Locate the cell with the specified text and output its (x, y) center coordinate. 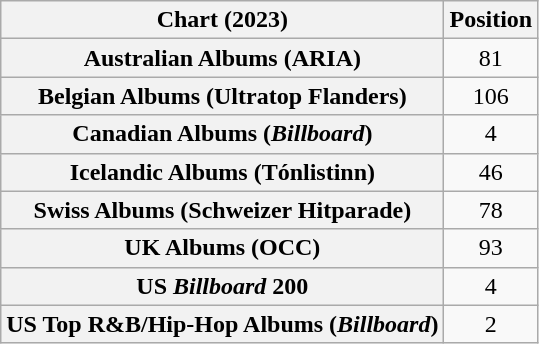
46 (491, 172)
Australian Albums (ARIA) (222, 58)
US Billboard 200 (222, 286)
US Top R&B/Hip-Hop Albums (Billboard) (222, 324)
81 (491, 58)
Chart (2023) (222, 20)
106 (491, 96)
Swiss Albums (Schweizer Hitparade) (222, 210)
93 (491, 248)
2 (491, 324)
Canadian Albums (Billboard) (222, 134)
Icelandic Albums (Tónlistinn) (222, 172)
Belgian Albums (Ultratop Flanders) (222, 96)
78 (491, 210)
UK Albums (OCC) (222, 248)
Position (491, 20)
